Scan for the cell matching the given text and deliver its [x, y] coordinate at center. 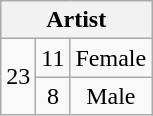
Artist [76, 20]
Female [111, 58]
23 [18, 77]
11 [53, 58]
Male [111, 96]
8 [53, 96]
